Scan for the cell matching the given text and deliver its [X, Y] coordinate at center. 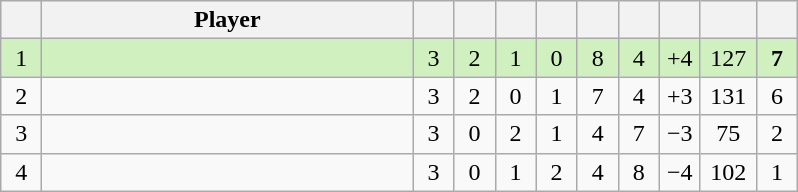
Player [228, 20]
131 [728, 96]
+4 [680, 58]
−4 [680, 172]
+3 [680, 96]
127 [728, 58]
75 [728, 134]
6 [776, 96]
−3 [680, 134]
102 [728, 172]
